Extract the [X, Y] coordinate from the center of the cell holding the provided text.  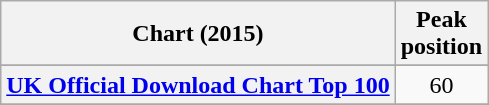
60 [441, 85]
Chart (2015) [198, 34]
UK Official Download Chart Top 100 [198, 85]
Peakposition [441, 34]
